Return the [X, Y] coordinate for the center point of the cell that contains the specified text.  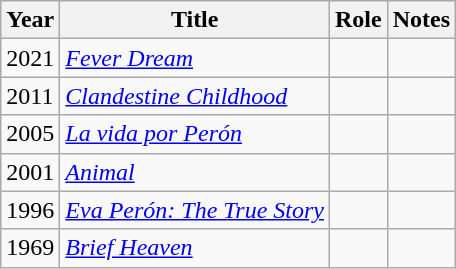
Title [195, 20]
Notes [421, 20]
Eva Perón: The True Story [195, 210]
Year [30, 20]
2011 [30, 96]
1996 [30, 210]
2001 [30, 172]
1969 [30, 248]
Animal [195, 172]
Role [359, 20]
Brief Heaven [195, 248]
Clandestine Childhood [195, 96]
2005 [30, 134]
Fever Dream [195, 58]
La vida por Perón [195, 134]
2021 [30, 58]
